Identify which cell holds the provided text, then report its [X, Y] central coordinate. 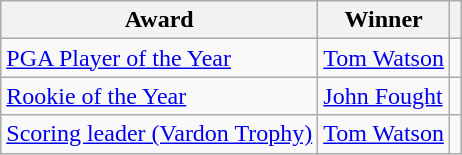
John Fought [384, 96]
Award [160, 20]
Winner [384, 20]
Rookie of the Year [160, 96]
Scoring leader (Vardon Trophy) [160, 134]
PGA Player of the Year [160, 58]
